Identify which cell holds the provided text, then report its (X, Y) central coordinate. 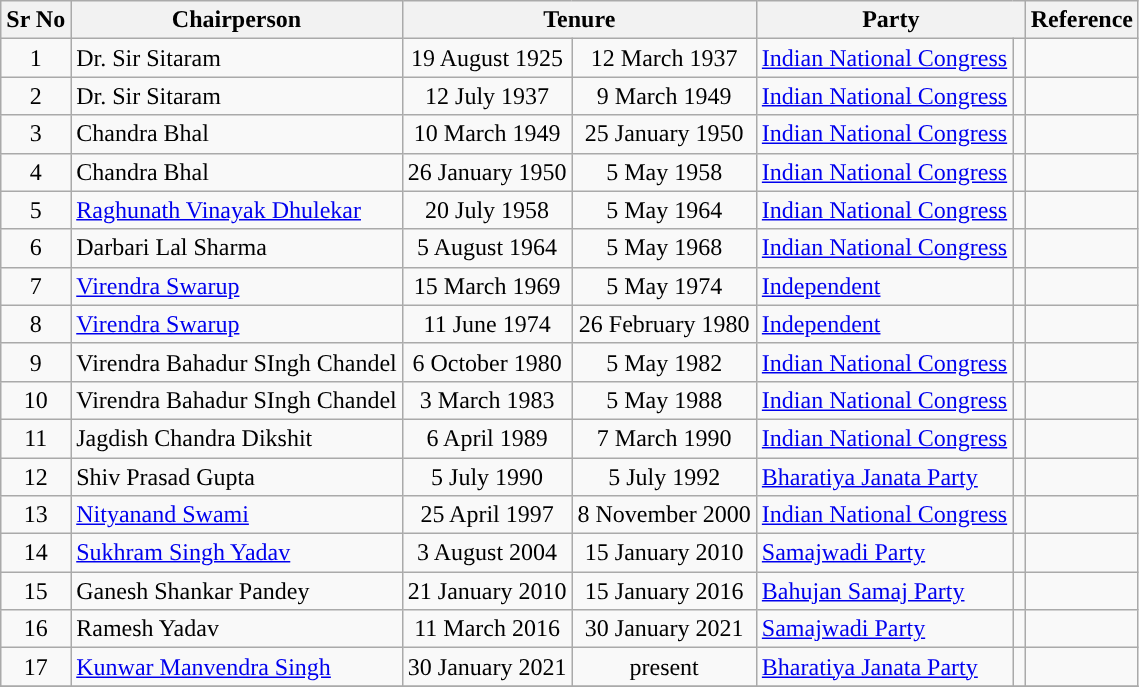
5 May 1964 (664, 210)
16 (36, 629)
2 (36, 96)
Bahujan Samaj Party (884, 591)
5 (36, 210)
3 (36, 134)
12 July 1937 (487, 96)
26 January 1950 (487, 172)
3 March 1983 (487, 400)
7 (36, 286)
7 March 1990 (664, 438)
Nityanand Swami (237, 515)
9 March 1949 (664, 96)
Party (890, 20)
15 January 2010 (664, 553)
5 May 1974 (664, 286)
6 April 1989 (487, 438)
5 May 1968 (664, 248)
8 (36, 324)
3 August 2004 (487, 553)
8 November 2000 (664, 515)
Chairperson (237, 20)
Raghunath Vinayak Dhulekar (237, 210)
21 January 2010 (487, 591)
Tenure (579, 20)
Jagdish Chandra Dikshit (237, 438)
20 July 1958 (487, 210)
Kunwar Manvendra Singh (237, 667)
Ramesh Yadav (237, 629)
10 (36, 400)
15 (36, 591)
5 July 1992 (664, 477)
19 August 1925 (487, 58)
12 (36, 477)
15 January 2016 (664, 591)
5 May 1982 (664, 362)
26 February 1980 (664, 324)
17 (36, 667)
Reference (1082, 20)
Sr No (36, 20)
5 August 1964 (487, 248)
10 March 1949 (487, 134)
5 July 1990 (487, 477)
11 (36, 438)
9 (36, 362)
25 January 1950 (664, 134)
25 April 1997 (487, 515)
15 March 1969 (487, 286)
Darbari Lal Sharma (237, 248)
12 March 1937 (664, 58)
14 (36, 553)
6 (36, 248)
Ganesh Shankar Pandey (237, 591)
5 May 1958 (664, 172)
4 (36, 172)
1 (36, 58)
13 (36, 515)
present (664, 667)
Sukhram Singh Yadav (237, 553)
Shiv Prasad Gupta (237, 477)
11 June 1974 (487, 324)
5 May 1988 (664, 400)
6 October 1980 (487, 362)
11 March 2016 (487, 629)
